Return [X, Y] of the center of cell containing provided text 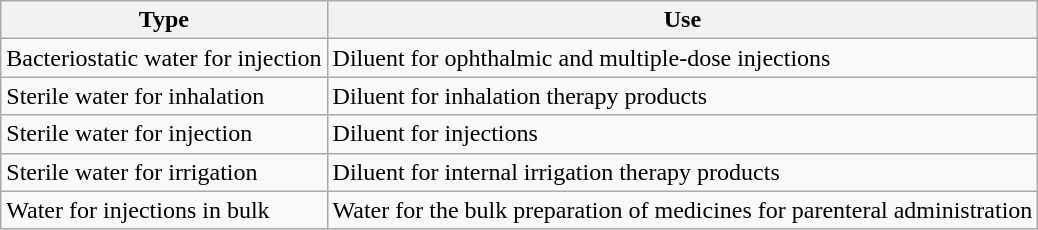
Water for the bulk preparation of medicines for parenteral administration [682, 210]
Diluent for internal irrigation therapy products [682, 172]
Diluent for injections [682, 134]
Diluent for inhalation therapy products [682, 96]
Use [682, 20]
Sterile water for injection [164, 134]
Water for injections in bulk [164, 210]
Diluent for ophthalmic and multiple-dose injections [682, 58]
Sterile water for irrigation [164, 172]
Sterile water for inhalation [164, 96]
Bacteriostatic water for injection [164, 58]
Type [164, 20]
